Identify which cell holds the provided text, then report its [X, Y] central coordinate. 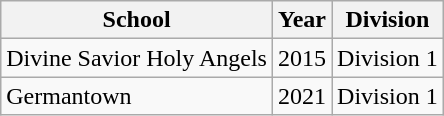
Divine Savior Holy Angels [137, 58]
School [137, 20]
Division [388, 20]
Year [302, 20]
2015 [302, 58]
Germantown [137, 96]
2021 [302, 96]
